Scan for the cell matching the given text and deliver its [X, Y] coordinate at center. 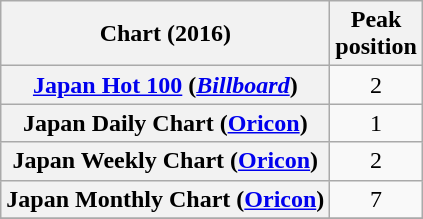
Chart (2016) [166, 34]
7 [376, 199]
Japan Monthly Chart (Oricon) [166, 199]
Japan Hot 100 (Billboard) [166, 85]
Japan Daily Chart (Oricon) [166, 123]
1 [376, 123]
Japan Weekly Chart (Oricon) [166, 161]
Peakposition [376, 34]
